Determine the (x, y) coordinate at the center of the cell enclosing the given text.  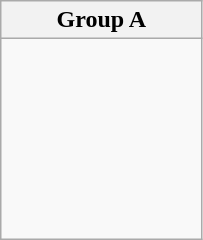
Group A (102, 20)
